Find where the given text appears and provide that cell's center as (x, y) coordinate. 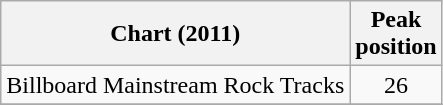
Peakposition (396, 34)
Billboard Mainstream Rock Tracks (176, 85)
26 (396, 85)
Chart (2011) (176, 34)
